Output the [X, Y] coordinate of the center of the cell containing the given text.  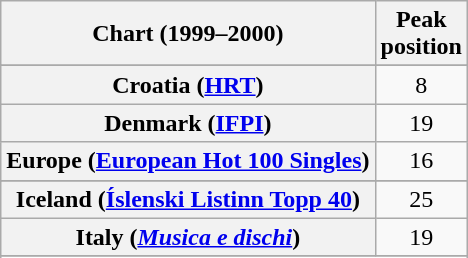
16 [421, 161]
Peakposition [421, 34]
Denmark (IFPI) [188, 123]
Iceland (Íslenski Listinn Topp 40) [188, 199]
Chart (1999–2000) [188, 34]
8 [421, 85]
Europe (European Hot 100 Singles) [188, 161]
25 [421, 199]
Croatia (HRT) [188, 85]
Italy (Musica e dischi) [188, 237]
